Return (X, Y) of the center of cell containing provided text 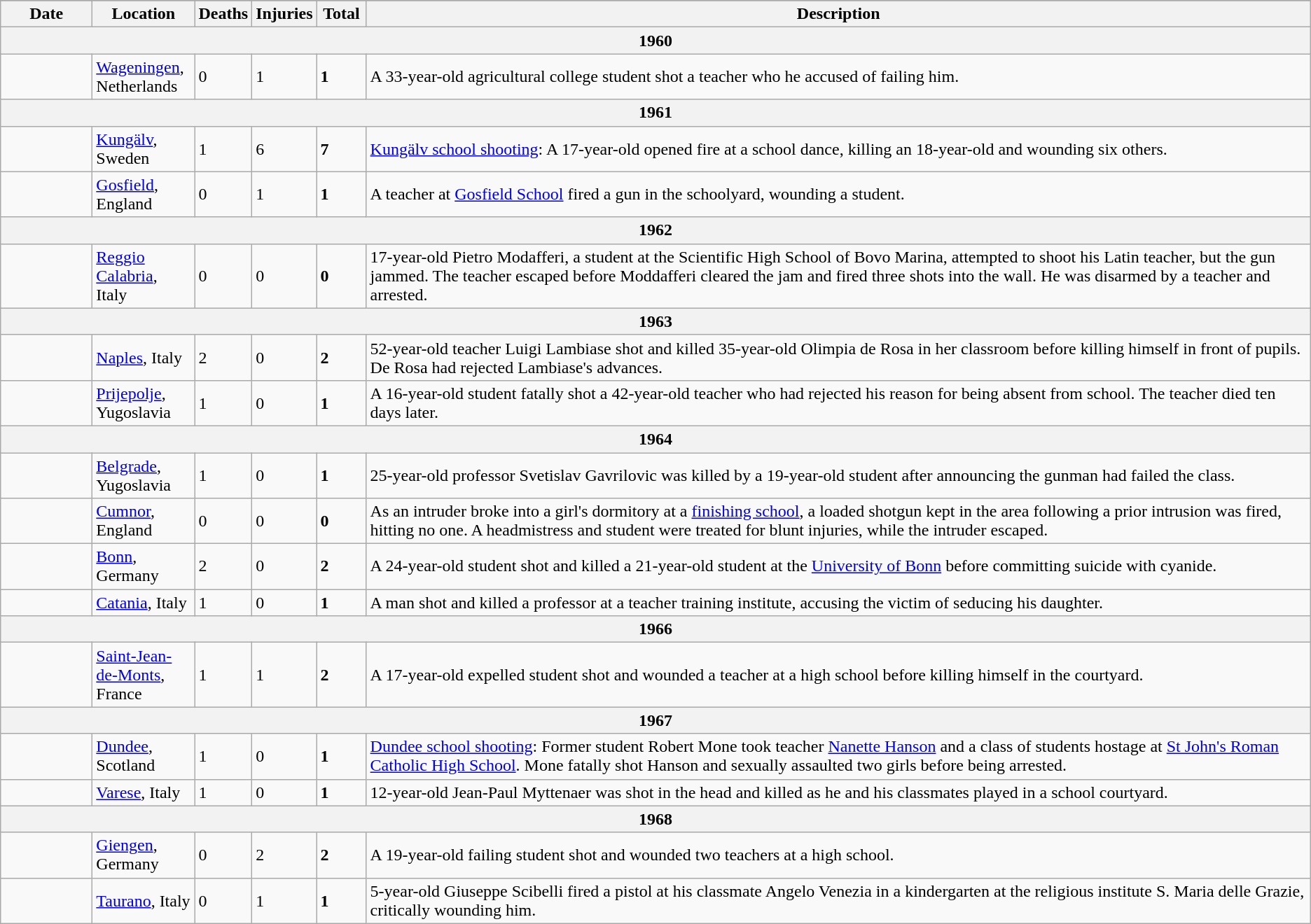
Prijepolje, Yugoslavia (144, 403)
Date (46, 14)
A 19-year-old failing student shot and wounded two teachers at a high school. (838, 855)
1960 (655, 41)
7 (342, 148)
6 (284, 148)
Bonn, Germany (144, 567)
25-year-old professor Svetislav Gavrilovic was killed by a 19-year-old student after announcing the gunman had failed the class. (838, 475)
1966 (655, 629)
A teacher at Gosfield School fired a gun in the schoolyard, wounding a student. (838, 195)
A 24-year-old student shot and killed a 21-year-old student at the University of Bonn before committing suicide with cyanide. (838, 567)
1962 (655, 230)
Belgrade, Yugoslavia (144, 475)
12-year-old Jean-Paul Myttenaer was shot in the head and killed as he and his classmates played in a school courtyard. (838, 792)
Injuries (284, 14)
Giengen, Germany (144, 855)
A man shot and killed a professor at a teacher training institute, accusing the victim of seducing his daughter. (838, 603)
A 17-year-old expelled student shot and wounded a teacher at a high school before killing himself in the courtyard. (838, 675)
Description (838, 14)
Taurano, Italy (144, 900)
Total (342, 14)
Saint-Jean-de-Monts, France (144, 675)
Naples, Italy (144, 357)
Dundee, Scotland (144, 756)
Catania, Italy (144, 603)
Deaths (223, 14)
Wageningen, Netherlands (144, 77)
1963 (655, 321)
Location (144, 14)
1967 (655, 720)
1964 (655, 439)
A 16-year-old student fatally shot a 42-year-old teacher who had rejected his reason for being absent from school. The teacher died ten days later. (838, 403)
Cumnor, England (144, 521)
Kungälv school shooting: A 17-year-old opened fire at a school dance, killing an 18-year-old and wounding six others. (838, 148)
Varese, Italy (144, 792)
Gosfield, England (144, 195)
1968 (655, 819)
Kungälv, Sweden (144, 148)
Reggio Calabria, Italy (144, 276)
1961 (655, 113)
A 33-year-old agricultural college student shot a teacher who he accused of failing him. (838, 77)
